Output the [x, y] coordinate of the center of the cell containing the given text.  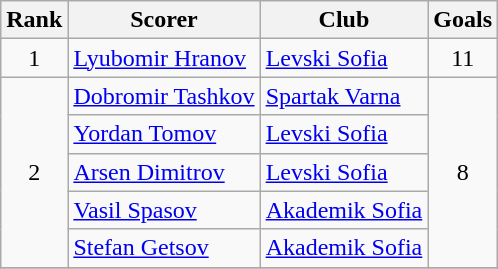
Dobromir Tashkov [164, 96]
Yordan Tomov [164, 134]
8 [463, 172]
Arsen Dimitrov [164, 172]
Spartak Varna [344, 96]
1 [34, 58]
Rank [34, 20]
Scorer [164, 20]
Stefan Getsov [164, 248]
11 [463, 58]
Goals [463, 20]
Lyubomir Hranov [164, 58]
Vasil Spasov [164, 210]
2 [34, 172]
Club [344, 20]
